Search for the cell housing the specified text and yield its (x, y) center coordinate. 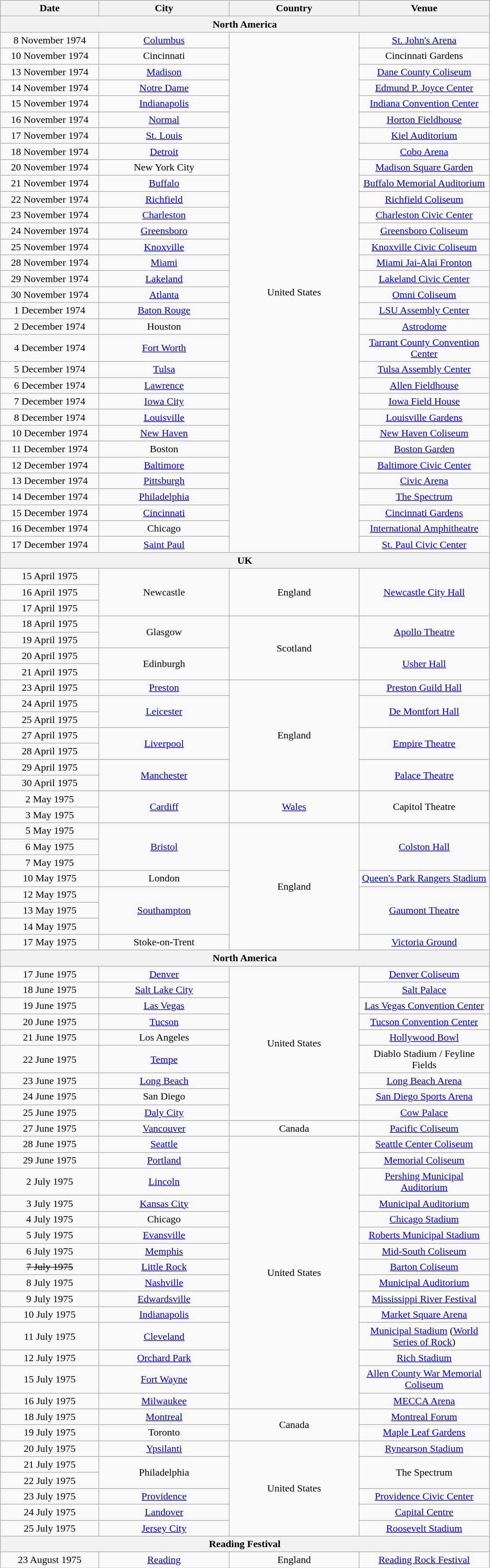
Atlanta (164, 295)
Reading Rock Festival (424, 1560)
23 April 1975 (50, 687)
Providence (164, 1496)
24 November 1974 (50, 231)
1 December 1974 (50, 311)
18 July 1975 (50, 1417)
Diablo Stadium / Feyline Fields (424, 1059)
29 November 1974 (50, 279)
Empire Theatre (424, 743)
Newcastle (164, 592)
Madison (164, 72)
Toronto (164, 1433)
LSU Assembly Center (424, 311)
28 June 1975 (50, 1144)
St. John's Arena (424, 40)
11 December 1974 (50, 449)
Salt Palace (424, 990)
Long Beach Arena (424, 1081)
28 November 1974 (50, 263)
Miami (164, 263)
Stoke-on-Trent (164, 942)
Reading (164, 1560)
New York City (164, 167)
Newcastle City Hall (424, 592)
Dane County Coliseum (424, 72)
20 June 1975 (50, 1022)
St. Paul Civic Center (424, 545)
Memphis (164, 1251)
Allen County War Memorial Coliseum (424, 1379)
Cleveland (164, 1336)
Kansas City (164, 1203)
Cow Palace (424, 1112)
8 November 1974 (50, 40)
Barton Coliseum (424, 1267)
21 July 1975 (50, 1464)
Reading Festival (245, 1544)
Las Vegas Convention Center (424, 1006)
Colston Hall (424, 847)
Richfield Coliseum (424, 199)
Landover (164, 1512)
Bristol (164, 847)
27 June 1975 (50, 1128)
20 April 1975 (50, 656)
Usher Hall (424, 664)
13 December 1974 (50, 481)
London (164, 878)
3 July 1975 (50, 1203)
Manchester (164, 775)
Glasgow (164, 632)
23 November 1974 (50, 215)
Southampton (164, 910)
19 June 1975 (50, 1006)
Detroit (164, 151)
12 July 1975 (50, 1358)
24 April 1975 (50, 703)
Astrodome (424, 326)
Tempe (164, 1059)
Los Angeles (164, 1038)
Portland (164, 1160)
Long Beach (164, 1081)
San Diego Sports Arena (424, 1097)
MECCA Arena (424, 1401)
Preston Guild Hall (424, 687)
14 May 1975 (50, 926)
9 July 1975 (50, 1299)
23 August 1975 (50, 1560)
UK (245, 560)
6 December 1974 (50, 385)
6 May 1975 (50, 847)
4 December 1974 (50, 348)
Tucson Convention Center (424, 1022)
Capital Centre (424, 1512)
16 July 1975 (50, 1401)
25 July 1975 (50, 1528)
18 November 1974 (50, 151)
St. Louis (164, 135)
20 July 1975 (50, 1448)
Columbus (164, 40)
Seattle (164, 1144)
Maple Leaf Gardens (424, 1433)
Buffalo Memorial Auditorium (424, 183)
Liverpool (164, 743)
22 June 1975 (50, 1059)
Cardiff (164, 807)
Baton Rouge (164, 311)
Victoria Ground (424, 942)
Pershing Municipal Auditorium (424, 1182)
8 July 1975 (50, 1283)
13 November 1974 (50, 72)
25 November 1974 (50, 247)
Knoxville Civic Coliseum (424, 247)
21 April 1975 (50, 672)
San Diego (164, 1097)
Edmund P. Joyce Center (424, 88)
Country (294, 8)
Normal (164, 120)
Date (50, 8)
Mississippi River Festival (424, 1299)
Vancouver (164, 1128)
City (164, 8)
23 June 1975 (50, 1081)
Wales (294, 807)
15 December 1974 (50, 513)
30 April 1975 (50, 783)
Iowa Field House (424, 401)
Montreal (164, 1417)
14 November 1974 (50, 88)
Edinburgh (164, 664)
5 December 1974 (50, 369)
22 July 1975 (50, 1480)
16 November 1974 (50, 120)
29 June 1975 (50, 1160)
Richfield (164, 199)
30 November 1974 (50, 295)
Houston (164, 326)
Venue (424, 8)
Chicago Stadium (424, 1219)
Queen's Park Rangers Stadium (424, 878)
7 July 1975 (50, 1267)
Leicester (164, 711)
10 May 1975 (50, 878)
17 June 1975 (50, 974)
Miami Jai-Alai Fronton (424, 263)
Roosevelt Stadium (424, 1528)
17 December 1974 (50, 545)
19 July 1975 (50, 1433)
20 November 1974 (50, 167)
Jersey City (164, 1528)
19 April 1975 (50, 640)
Mid-South Coliseum (424, 1251)
2 May 1975 (50, 799)
Municipal Stadium (World Series of Rock) (424, 1336)
Kiel Auditorium (424, 135)
Cobo Arena (424, 151)
Palace Theatre (424, 775)
12 May 1975 (50, 894)
Boston Garden (424, 449)
Rynearson Stadium (424, 1448)
Notre Dame (164, 88)
Lakeland Civic Center (424, 279)
Nashville (164, 1283)
Pittsburgh (164, 481)
Pacific Coliseum (424, 1128)
2 December 1974 (50, 326)
10 November 1974 (50, 56)
5 July 1975 (50, 1235)
16 December 1974 (50, 529)
Evansville (164, 1235)
7 December 1974 (50, 401)
Fort Wayne (164, 1379)
Tulsa (164, 369)
24 June 1975 (50, 1097)
Denver Coliseum (424, 974)
28 April 1975 (50, 751)
17 May 1975 (50, 942)
Market Square Arena (424, 1315)
5 May 1975 (50, 831)
Lawrence (164, 385)
Tucson (164, 1022)
14 December 1974 (50, 497)
Montreal Forum (424, 1417)
Daly City (164, 1112)
Civic Arena (424, 481)
Seattle Center Coliseum (424, 1144)
Little Rock (164, 1267)
2 July 1975 (50, 1182)
17 April 1975 (50, 608)
Tarrant County Convention Center (424, 348)
Knoxville (164, 247)
29 April 1975 (50, 767)
13 May 1975 (50, 910)
Ypsilanti (164, 1448)
10 July 1975 (50, 1315)
Denver (164, 974)
Charleston (164, 215)
6 July 1975 (50, 1251)
Edwardsville (164, 1299)
18 June 1975 (50, 990)
Scotland (294, 648)
25 April 1975 (50, 719)
Capitol Theatre (424, 807)
Louisville Gardens (424, 417)
16 April 1975 (50, 592)
17 November 1974 (50, 135)
Lakeland (164, 279)
7 May 1975 (50, 863)
Salt Lake City (164, 990)
Greensboro Coliseum (424, 231)
Fort Worth (164, 348)
Gaumont Theatre (424, 910)
Roberts Municipal Stadium (424, 1235)
21 November 1974 (50, 183)
Baltimore (164, 465)
27 April 1975 (50, 736)
Omni Coliseum (424, 295)
Lincoln (164, 1182)
New Haven Coliseum (424, 433)
24 July 1975 (50, 1512)
Apollo Theatre (424, 632)
Allen Fieldhouse (424, 385)
11 July 1975 (50, 1336)
18 April 1975 (50, 624)
Providence Civic Center (424, 1496)
Hollywood Bowl (424, 1038)
12 December 1974 (50, 465)
Orchard Park (164, 1358)
15 November 1974 (50, 104)
De Montfort Hall (424, 711)
Iowa City (164, 401)
Boston (164, 449)
22 November 1974 (50, 199)
New Haven (164, 433)
Tulsa Assembly Center (424, 369)
Greensboro (164, 231)
25 June 1975 (50, 1112)
Madison Square Garden (424, 167)
21 June 1975 (50, 1038)
23 July 1975 (50, 1496)
4 July 1975 (50, 1219)
Louisville (164, 417)
10 December 1974 (50, 433)
Horton Fieldhouse (424, 120)
Indiana Convention Center (424, 104)
3 May 1975 (50, 815)
Charleston Civic Center (424, 215)
Saint Paul (164, 545)
8 December 1974 (50, 417)
Memorial Coliseum (424, 1160)
International Amphitheatre (424, 529)
Las Vegas (164, 1006)
Preston (164, 687)
Buffalo (164, 183)
Baltimore Civic Center (424, 465)
Milwaukee (164, 1401)
Rich Stadium (424, 1358)
15 July 1975 (50, 1379)
15 April 1975 (50, 576)
